For the text-containing cell, return its midpoint in (x, y) coordinate format. 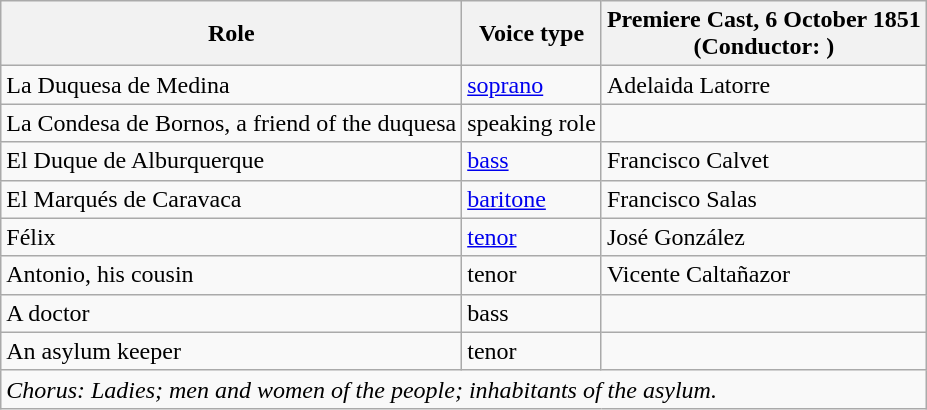
La Duquesa de Medina (232, 85)
José González (764, 237)
Chorus: Ladies; men and women of the people; inhabitants of the asylum. (464, 389)
Francisco Calvet (764, 161)
La Condesa de Bornos, a friend of the duquesa (232, 123)
Role (232, 34)
El Marqués de Caravaca (232, 199)
speaking role (532, 123)
Félix (232, 237)
soprano (532, 85)
Adelaida Latorre (764, 85)
baritone (532, 199)
El Duque de Alburquerque (232, 161)
A doctor (232, 313)
Voice type (532, 34)
Francisco Salas (764, 199)
Premiere Cast, 6 October 1851(Conductor: ) (764, 34)
An asylum keeper (232, 351)
Antonio, his cousin (232, 275)
Vicente Caltañazor (764, 275)
